Identify which cell holds the provided text, then report its [x, y] central coordinate. 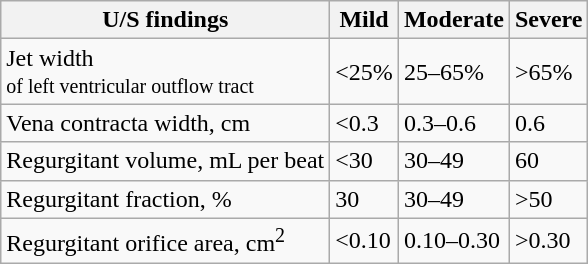
Jet width of left ventricular outflow tract [166, 72]
Severe [548, 20]
Regurgitant volume, mL per beat [166, 161]
0.10–0.30 [454, 240]
0.3–0.6 [454, 123]
30 [364, 199]
Vena contracta width, cm [166, 123]
>50 [548, 199]
>0.30 [548, 240]
<0.10 [364, 240]
0.6 [548, 123]
Moderate [454, 20]
Regurgitant orifice area, cm2 [166, 240]
U/S findings [166, 20]
<25% [364, 72]
<30 [364, 161]
Mild [364, 20]
>65% [548, 72]
Regurgitant fraction, % [166, 199]
<0.3 [364, 123]
60 [548, 161]
25–65% [454, 72]
